Identify which cell holds the provided text, then report its (X, Y) central coordinate. 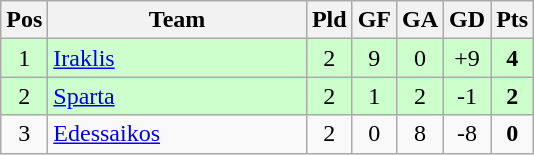
GF (374, 20)
-1 (468, 96)
Iraklis (178, 58)
4 (512, 58)
GD (468, 20)
GA (420, 20)
3 (24, 134)
Pts (512, 20)
+9 (468, 58)
9 (374, 58)
Sparta (178, 96)
8 (420, 134)
Pos (24, 20)
-8 (468, 134)
Team (178, 20)
Pld (329, 20)
Edessaikos (178, 134)
